Identify which cell holds the provided text, then report its (X, Y) central coordinate. 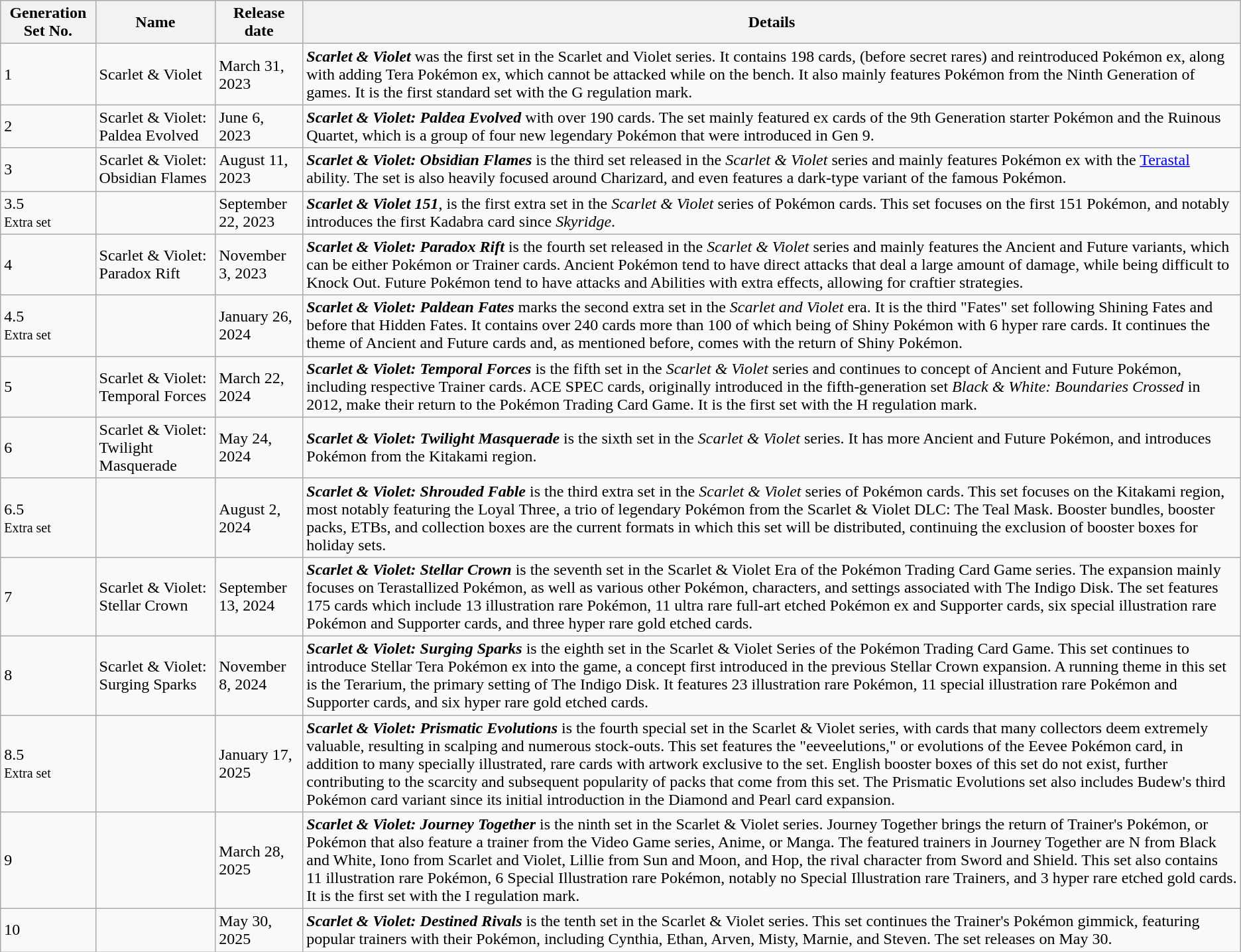
September 22, 2023 (259, 212)
6.5Extra set (48, 517)
Release date (259, 23)
Scarlet & Violet (155, 74)
Scarlet & Violet: Stellar Crown (155, 597)
8.5Extra set (48, 763)
Scarlet & Violet: Surging Sparks (155, 675)
November 3, 2023 (259, 265)
8 (48, 675)
Details (772, 23)
4 (48, 265)
August 11, 2023 (259, 170)
6 (48, 447)
September 13, 2024 (259, 597)
7 (48, 597)
3 (48, 170)
Name (155, 23)
March 28, 2025 (259, 861)
Scarlet & Violet: Twilight Masquerade (155, 447)
Scarlet & Violet: Obsidian Flames (155, 170)
9 (48, 861)
August 2, 2024 (259, 517)
2 (48, 126)
March 31, 2023 (259, 74)
November 8, 2024 (259, 675)
1 (48, 74)
10 (48, 931)
Scarlet & Violet: Paradox Rift (155, 265)
Scarlet & Violet: Paldea Evolved (155, 126)
5 (48, 387)
4.5Extra set (48, 326)
Generation Set No. (48, 23)
Scarlet & Violet: Temporal Forces (155, 387)
March 22, 2024 (259, 387)
May 30, 2025 (259, 931)
June 6, 2023 (259, 126)
January 26, 2024 (259, 326)
January 17, 2025 (259, 763)
3.5Extra set (48, 212)
May 24, 2024 (259, 447)
